Pinpoint the cell where the given text exists, returning its [x, y] midpoint coordinate. 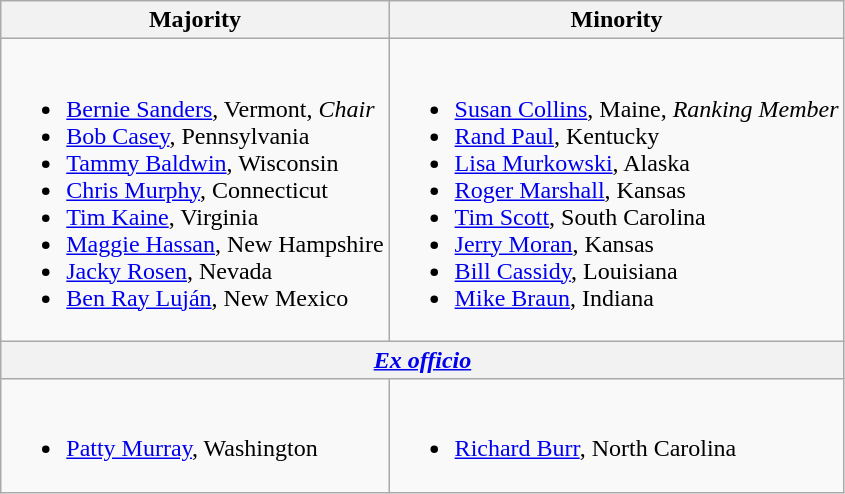
Majority [195, 20]
Richard Burr, North Carolina [616, 436]
Patty Murray, Washington [195, 436]
Minority [616, 20]
Ex officio [422, 360]
